Pinpoint the cell where the given text exists, returning its (X, Y) midpoint coordinate. 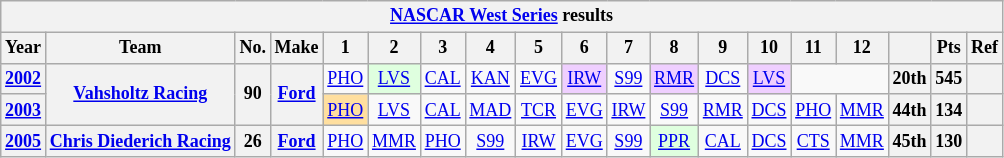
No. (252, 48)
Ref (985, 48)
PPR (674, 140)
45th (910, 140)
20th (910, 78)
Team (140, 48)
Pts (949, 48)
2 (394, 48)
4 (490, 48)
CTS (814, 140)
44th (910, 110)
2003 (24, 110)
KAN (490, 78)
545 (949, 78)
10 (769, 48)
Vahsholtz Racing (140, 94)
134 (949, 110)
130 (949, 140)
12 (862, 48)
6 (584, 48)
Make (296, 48)
3 (442, 48)
2005 (24, 140)
26 (252, 140)
Chris Diederich Racing (140, 140)
7 (628, 48)
NASCAR West Series results (502, 16)
2002 (24, 78)
11 (814, 48)
5 (539, 48)
9 (722, 48)
90 (252, 94)
1 (346, 48)
8 (674, 48)
MAD (490, 110)
TCR (539, 110)
Year (24, 48)
